Detect which cell encompasses the target text, then output its [X, Y] center coordinate. 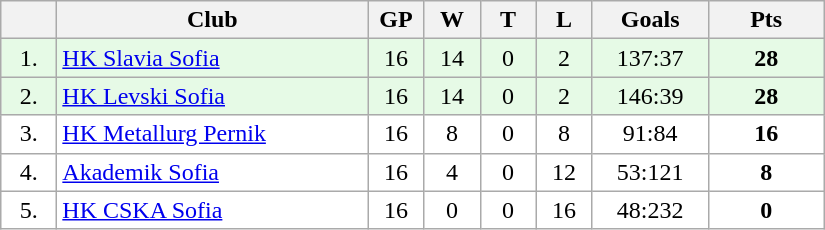
GP [396, 20]
1. [29, 58]
W [452, 20]
Pts [766, 20]
L [564, 20]
HK CSKA Sofia [212, 210]
Akademik Sofia [212, 172]
5. [29, 210]
146:39 [650, 96]
91:84 [650, 134]
2. [29, 96]
4. [29, 172]
Club [212, 20]
HK Levski Sofia [212, 96]
HK Metallurg Pernik [212, 134]
3. [29, 134]
48:232 [650, 210]
HK Slavia Sofia [212, 58]
137:37 [650, 58]
T [508, 20]
53:121 [650, 172]
12 [564, 172]
4 [452, 172]
Goals [650, 20]
